Identify which cell holds the provided text, then report its (x, y) central coordinate. 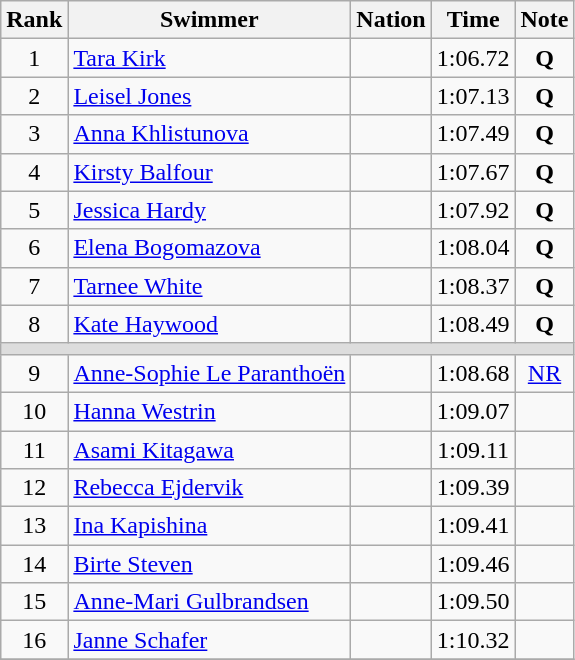
10 (34, 411)
1:06.72 (473, 58)
Leisel Jones (210, 96)
15 (34, 602)
Rebecca Ejdervik (210, 488)
Anne-Sophie Le Paranthoën (210, 373)
Note (544, 20)
5 (34, 210)
12 (34, 488)
6 (34, 248)
1:08.49 (473, 324)
Rank (34, 20)
1:07.13 (473, 96)
Birte Steven (210, 564)
NR (544, 373)
16 (34, 640)
Nation (391, 20)
4 (34, 172)
1:07.49 (473, 134)
Tarnee White (210, 286)
1:07.92 (473, 210)
Anne-Mari Gulbrandsen (210, 602)
8 (34, 324)
2 (34, 96)
Janne Schafer (210, 640)
Swimmer (210, 20)
Jessica Hardy (210, 210)
1:09.41 (473, 526)
9 (34, 373)
1:08.04 (473, 248)
Anna Khlistunova (210, 134)
1:09.50 (473, 602)
Asami Kitagawa (210, 449)
1:08.68 (473, 373)
Ina Kapishina (210, 526)
Hanna Westrin (210, 411)
1 (34, 58)
1:09.11 (473, 449)
14 (34, 564)
13 (34, 526)
1:09.39 (473, 488)
1:08.37 (473, 286)
1:10.32 (473, 640)
Elena Bogomazova (210, 248)
1:09.46 (473, 564)
Kate Haywood (210, 324)
3 (34, 134)
7 (34, 286)
Tara Kirk (210, 58)
Kirsty Balfour (210, 172)
11 (34, 449)
1:09.07 (473, 411)
Time (473, 20)
1:07.67 (473, 172)
